Capture the cell that displays the provided text and extract its (x, y) central coordinate. 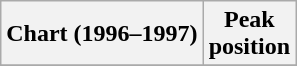
Peakposition (249, 34)
Chart (1996–1997) (102, 34)
